Identify which cell holds the provided text, then report its (x, y) central coordinate. 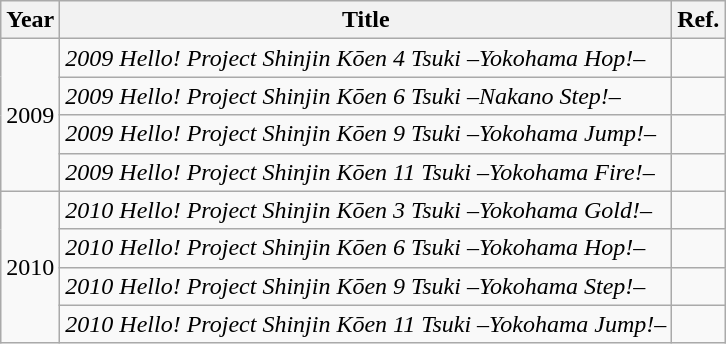
Year (30, 20)
Ref. (698, 20)
2010 Hello! Project Shinjin Kōen 11 Tsuki –Yokohama Jump!– (366, 324)
2010 Hello! Project Shinjin Kōen 6 Tsuki –Yokohama Hop!– (366, 248)
2010 (30, 267)
2009 Hello! Project Shinjin Kōen 6 Tsuki –Nakano Step!– (366, 96)
2009 Hello! Project Shinjin Kōen 9 Tsuki –Yokohama Jump!– (366, 134)
2009 Hello! Project Shinjin Kōen 11 Tsuki –Yokohama Fire!– (366, 172)
2010 Hello! Project Shinjin Kōen 9 Tsuki –Yokohama Step!– (366, 286)
2009 (30, 115)
2009 Hello! Project Shinjin Kōen 4 Tsuki –Yokohama Hop!– (366, 58)
2010 Hello! Project Shinjin Kōen 3 Tsuki –Yokohama Gold!– (366, 210)
Title (366, 20)
